Search for the cell housing the specified text and yield its [x, y] center coordinate. 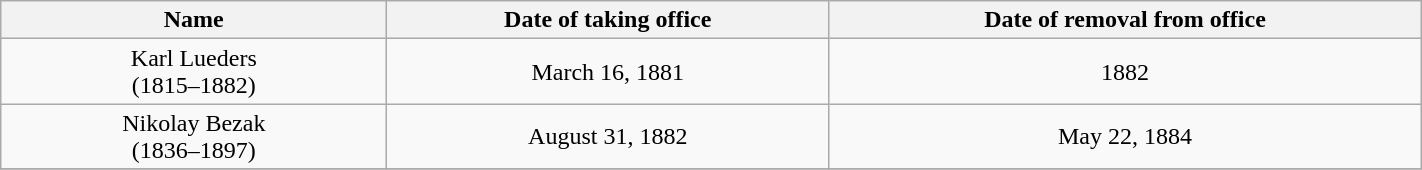
Date of removal from office [1126, 20]
1882 [1126, 72]
Name [194, 20]
August 31, 1882 [608, 136]
Nikolay Bezak(1836–1897) [194, 136]
Date of taking office [608, 20]
May 22, 1884 [1126, 136]
March 16, 1881 [608, 72]
Karl Lueders(1815–1882) [194, 72]
